Find where the given text appears and provide that cell's center as (X, Y) coordinate. 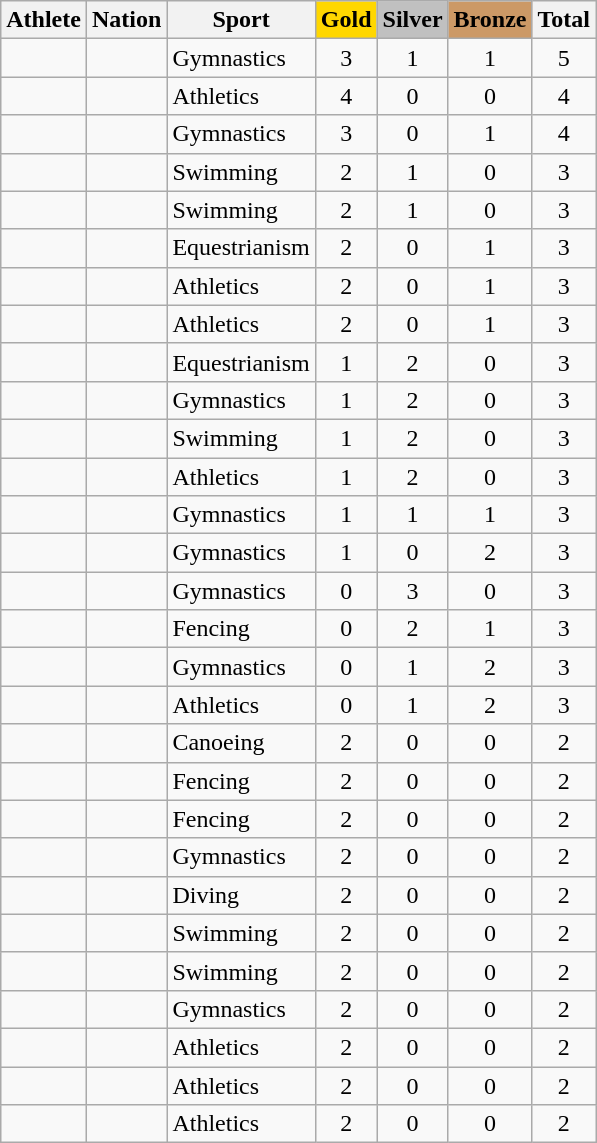
5 (564, 58)
Bronze (490, 20)
Total (564, 20)
Gold (346, 20)
Nation (126, 20)
Silver (412, 20)
Sport (241, 20)
Athlete (44, 20)
Canoeing (241, 743)
Diving (241, 895)
